Detect which cell encompasses the target text, then output its [x, y] center coordinate. 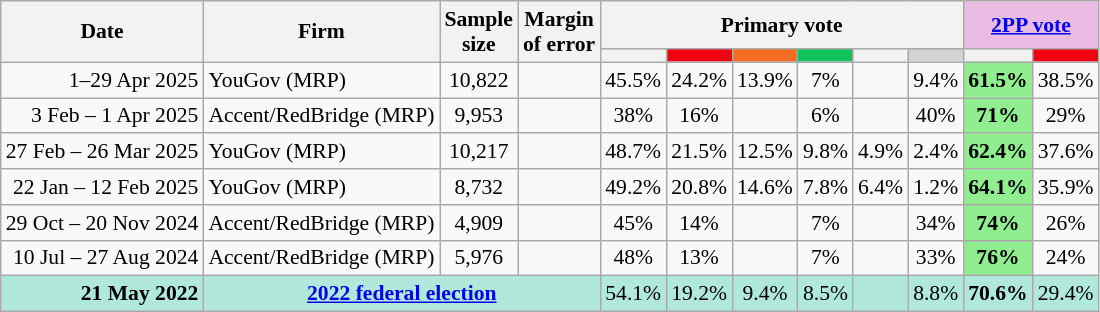
70.6% [998, 294]
4.9% [880, 152]
2022 federal election [402, 294]
71% [998, 116]
12.5% [765, 152]
2PP vote [1030, 25]
7.8% [826, 187]
64.1% [998, 187]
61.5% [998, 80]
9,953 [479, 116]
48% [633, 258]
10 Jul – 27 Aug 2024 [102, 258]
Marginof error [559, 32]
10,217 [479, 152]
34% [936, 223]
29% [1066, 116]
45.5% [633, 80]
48.7% [633, 152]
Date [102, 32]
29 Oct – 20 Nov 2024 [102, 223]
22 Jan – 12 Feb 2025 [102, 187]
27 Feb – 26 Mar 2025 [102, 152]
6.4% [880, 187]
Firm [321, 32]
26% [1066, 223]
19.2% [699, 294]
14.6% [765, 187]
29.4% [1066, 294]
24% [1066, 258]
1–29 Apr 2025 [102, 80]
Samplesize [479, 32]
45% [633, 223]
24.2% [699, 80]
6% [826, 116]
76% [998, 258]
10,822 [479, 80]
16% [699, 116]
21.5% [699, 152]
62.4% [998, 152]
13% [699, 258]
35.9% [1066, 187]
9.8% [826, 152]
Primary vote [782, 25]
21 May 2022 [102, 294]
4,909 [479, 223]
3 Feb – 1 Apr 2025 [102, 116]
5,976 [479, 258]
2.4% [936, 152]
8,732 [479, 187]
37.6% [1066, 152]
8.8% [936, 294]
49.2% [633, 187]
40% [936, 116]
38% [633, 116]
14% [699, 223]
54.1% [633, 294]
38.5% [1066, 80]
1.2% [936, 187]
33% [936, 258]
74% [998, 223]
13.9% [765, 80]
8.5% [826, 294]
20.8% [699, 187]
